Return [X, Y] of the center of cell containing provided text 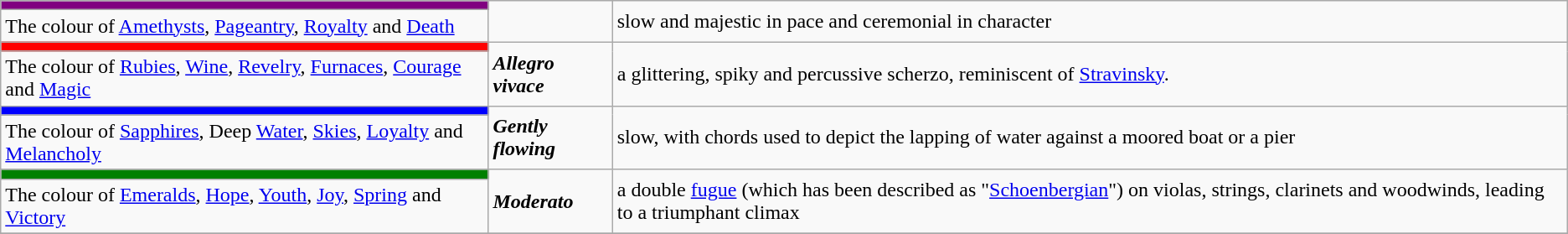
The colour of Sapphires, Deep Water, Skies, Loyalty and Melancholy [245, 143]
Allegro vivace [550, 74]
Gently flowing [550, 138]
slow and majestic in pace and ceremonial in character [1090, 22]
The colour of Rubies, Wine, Revelry, Furnaces, Courage and Magic [245, 79]
Moderato [550, 201]
slow, with chords used to depict the lapping of water against a moored boat or a pier [1090, 138]
a double fugue (which has been described as "Schoenbergian") on violas, strings, clarinets and woodwinds, leading to a triumphant climax [1090, 201]
The colour of Emeralds, Hope, Youth, Joy, Spring and Victory [245, 206]
The colour of Amethysts, Pageantry, Royalty and Death [245, 26]
a glittering, spiky and percussive scherzo, reminiscent of Stravinsky. [1090, 74]
